Pinpoint the cell where the given text exists, returning its (X, Y) midpoint coordinate. 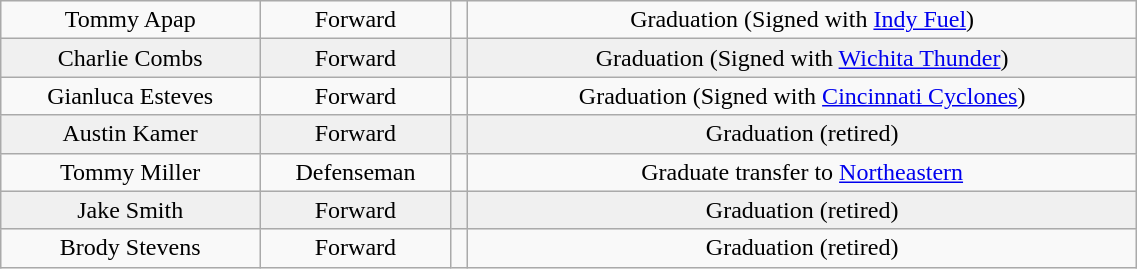
Austin Kamer (130, 134)
Charlie Combs (130, 58)
Brody Stevens (130, 248)
Jake Smith (130, 210)
Graduation (Signed with Wichita Thunder) (802, 58)
Graduation (Signed with Cincinnati Cyclones) (802, 96)
Gianluca Esteves (130, 96)
Tommy Apap (130, 20)
Defenseman (356, 172)
Graduate transfer to Northeastern (802, 172)
Graduation (Signed with Indy Fuel) (802, 20)
Tommy Miller (130, 172)
